Find where the given text appears and provide that cell's center as [X, Y] coordinate. 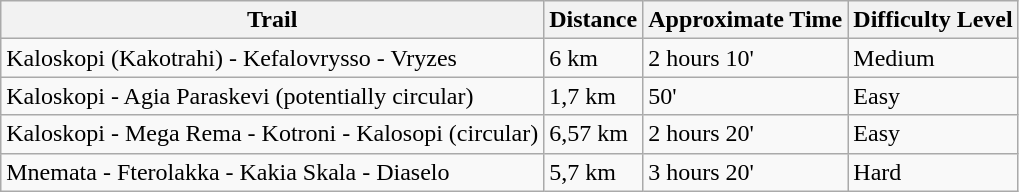
6 km [594, 58]
Difficulty Level [933, 20]
Trail [272, 20]
Mnemata - Fterolakka - Kakia Skala - Diaselo [272, 172]
Kaloskopi (Kakotrahi) - Kefalovrysso - Vryzes [272, 58]
1,7 km [594, 96]
Distance [594, 20]
Approximate Time [746, 20]
Kaloskopi - Agia Paraskevi (potentially circular) [272, 96]
Kaloskopi - Mega Rema - Kotroni - Kalosopi (circular) [272, 134]
2 hours 10' [746, 58]
Hard [933, 172]
5,7 km [594, 172]
50' [746, 96]
Medium [933, 58]
2 hours 20' [746, 134]
6,57 km [594, 134]
3 hours 20' [746, 172]
